Extract the (x, y) coordinate from the center of the cell holding the provided text.  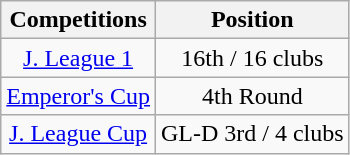
J. League 1 (78, 58)
Emperor's Cup (78, 96)
4th Round (252, 96)
16th / 16 clubs (252, 58)
GL-D 3rd / 4 clubs (252, 134)
J. League Cup (78, 134)
Position (252, 20)
Competitions (78, 20)
